Provide the (X, Y) coordinate of the cell's center where the given text is located.  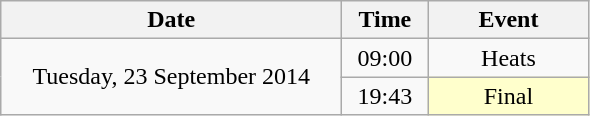
Heats (508, 58)
Date (172, 20)
Time (385, 20)
Tuesday, 23 September 2014 (172, 77)
Event (508, 20)
09:00 (385, 58)
19:43 (385, 96)
Final (508, 96)
